From the cell containing the given text, extract its center point as [x, y] coordinate. 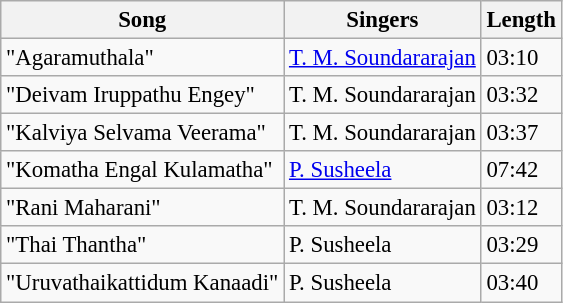
03:32 [521, 95]
03:40 [521, 283]
03:10 [521, 58]
03:37 [521, 133]
"Deivam Iruppathu Engey" [142, 95]
"Agaramuthala" [142, 58]
Singers [382, 20]
"Kalviya Selvama Veerama" [142, 133]
"Thai Thantha" [142, 245]
07:42 [521, 170]
Length [521, 20]
"Komatha Engal Kulamatha" [142, 170]
Song [142, 20]
03:29 [521, 245]
03:12 [521, 208]
"Rani Maharani" [142, 208]
"Uruvathaikattidum Kanaadi" [142, 283]
